Determine the [x, y] coordinate at the center of the cell enclosing the given text.  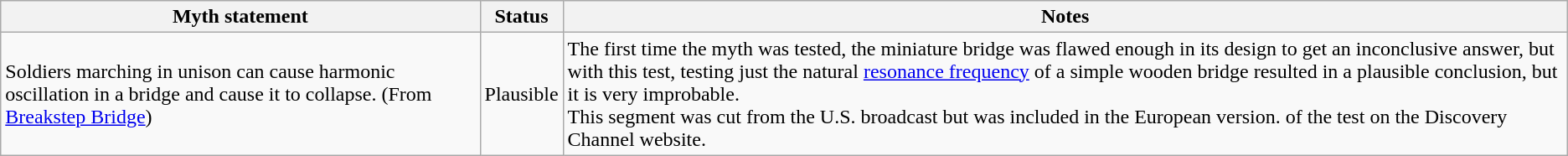
Status [521, 17]
Soldiers marching in unison can cause harmonic oscillation in a bridge and cause it to collapse. (From Breakstep Bridge) [240, 94]
Plausible [521, 94]
Notes [1065, 17]
Myth statement [240, 17]
